For the text-containing cell, return its midpoint in [X, Y] coordinate format. 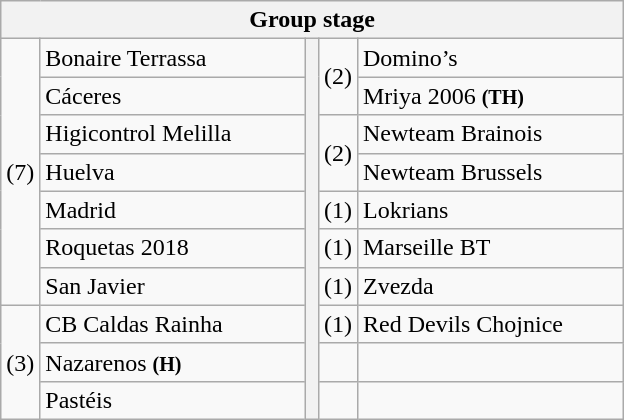
Lokrians [490, 210]
Marseille BT [490, 248]
Mriya 2006 (TH) [490, 96]
Roquetas 2018 [173, 248]
Madrid [173, 210]
Bonaire Terrassa [173, 58]
Pastéis [173, 400]
(3) [20, 362]
(7) [20, 172]
Nazarenos (H) [173, 362]
San Javier [173, 286]
Group stage [312, 20]
Cáceres [173, 96]
Huelva [173, 172]
Higicontrol Melilla [173, 134]
Newteam Brussels [490, 172]
Newteam Brainois [490, 134]
CB Caldas Rainha [173, 324]
Domino’s [490, 58]
Zvezda [490, 286]
Red Devils Chojnice [490, 324]
